Return [x, y] of the center of cell containing provided text 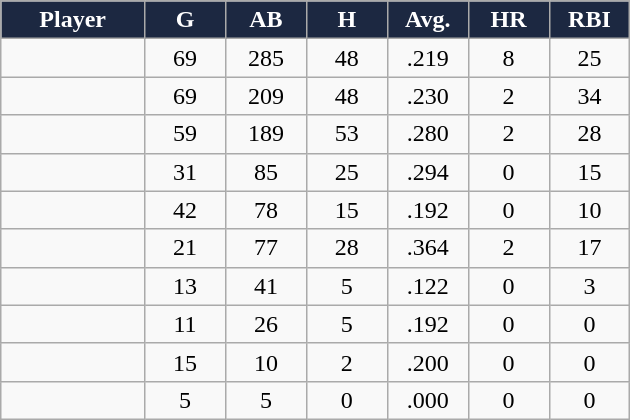
189 [266, 134]
.294 [428, 172]
AB [266, 20]
21 [186, 248]
53 [346, 134]
17 [590, 248]
26 [266, 324]
3 [590, 286]
.122 [428, 286]
Avg. [428, 20]
G [186, 20]
Player [73, 20]
HR [508, 20]
31 [186, 172]
77 [266, 248]
59 [186, 134]
8 [508, 58]
.364 [428, 248]
209 [266, 96]
78 [266, 210]
41 [266, 286]
.230 [428, 96]
RBI [590, 20]
.200 [428, 362]
.219 [428, 58]
H [346, 20]
11 [186, 324]
.000 [428, 400]
285 [266, 58]
85 [266, 172]
.280 [428, 134]
34 [590, 96]
42 [186, 210]
13 [186, 286]
